Pinpoint the cell where the given text exists, returning its (X, Y) midpoint coordinate. 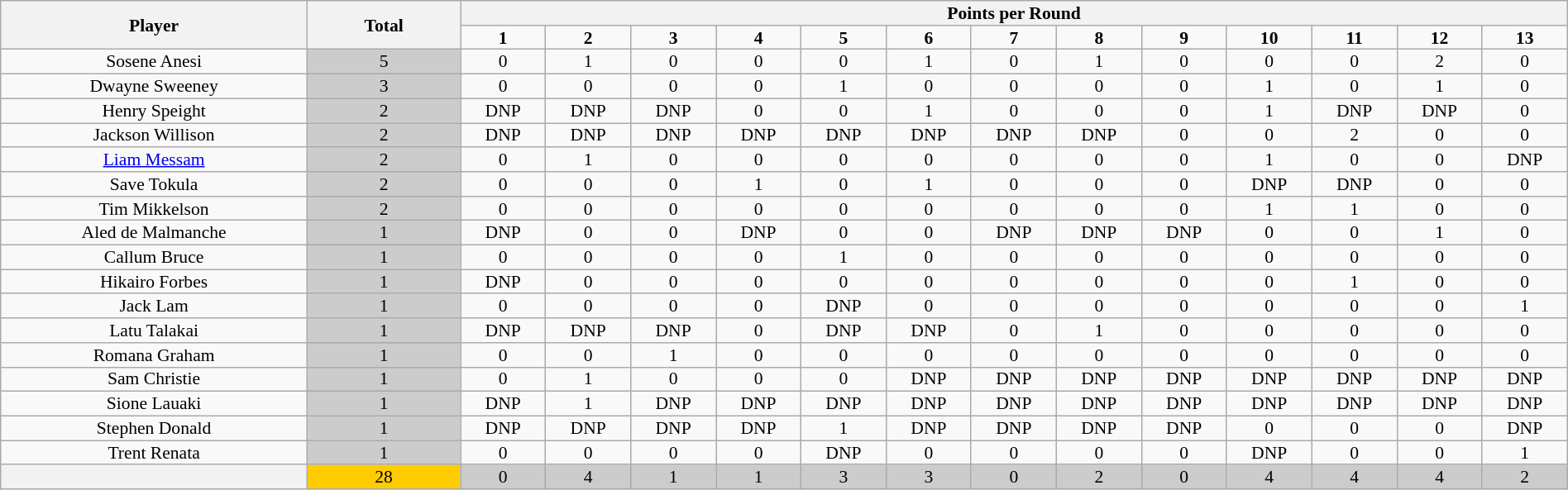
Latu Talakai (154, 331)
Henry Speight (154, 111)
28 (384, 478)
Jackson Willison (154, 136)
Callum Bruce (154, 258)
Aled de Malmanche (154, 233)
Trent Renata (154, 453)
Jack Lam (154, 307)
Liam Messam (154, 159)
Sione Lauaki (154, 404)
Points per Round (1014, 13)
13 (1525, 38)
Save Tokula (154, 184)
6 (928, 38)
10 (1269, 38)
8 (1098, 38)
Hikairo Forbes (154, 282)
Dwayne Sweeney (154, 87)
Sam Christie (154, 379)
7 (1014, 38)
Tim Mikkelson (154, 209)
Total (384, 25)
Sosene Anesi (154, 62)
Stephen Donald (154, 429)
11 (1355, 38)
Player (154, 25)
Romana Graham (154, 355)
9 (1184, 38)
12 (1439, 38)
